Detect which cell encompasses the target text, then output its (X, Y) center coordinate. 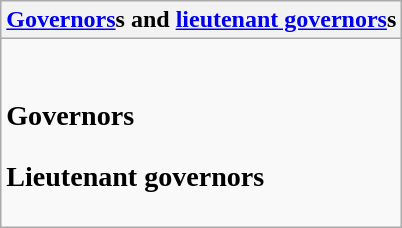
Governorss and lieutenant governorss (202, 20)
GovernorsLieutenant governors (202, 133)
